Extract the (X, Y) coordinate from the center of the cell holding the provided text.  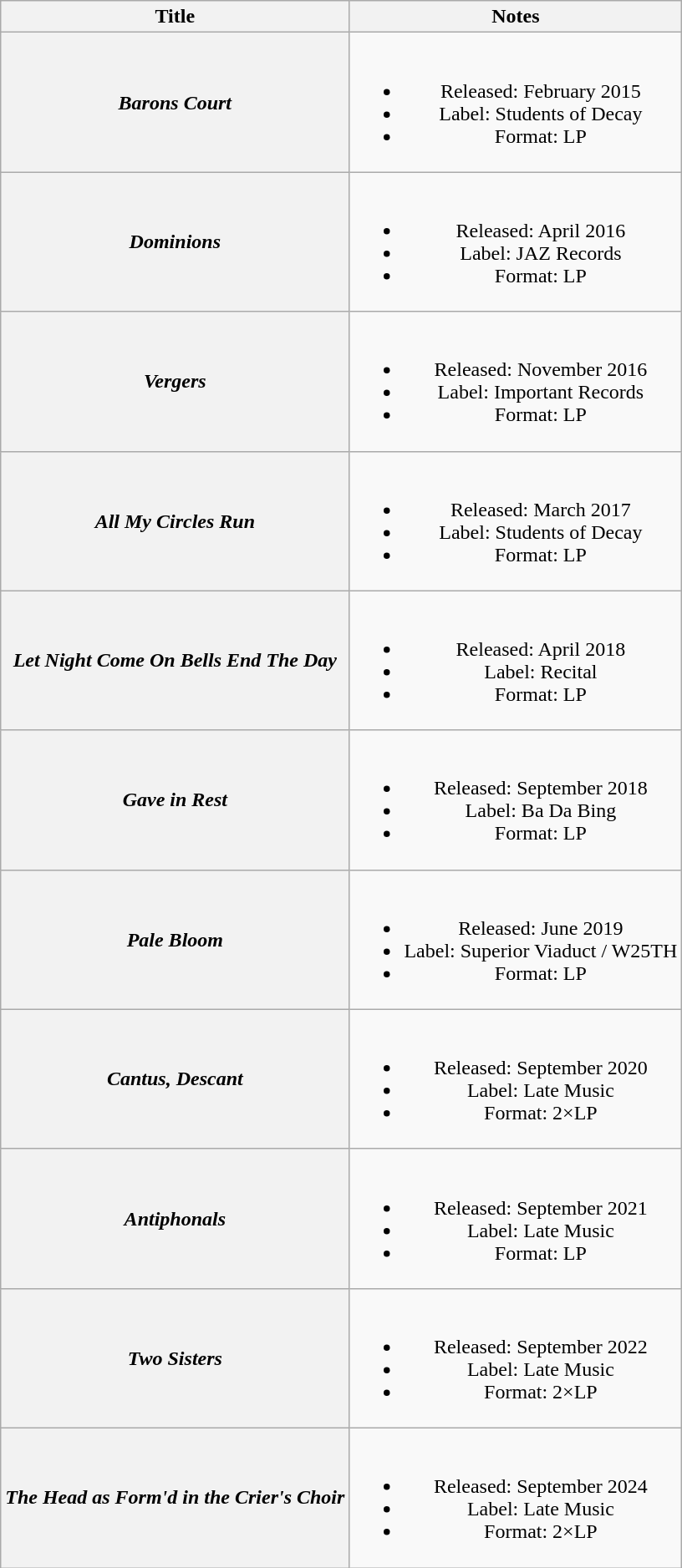
The Head as Form'd in the Crier's Choir (176, 1497)
Released: September 2020Label: Late MusicFormat: 2×LP (516, 1079)
Released: June 2019Label: Superior Viaduct / W25THFormat: LP (516, 939)
Released: November 2016Label: Important RecordsFormat: LP (516, 381)
Released: April 2016Label: JAZ RecordsFormat: LP (516, 242)
Pale Bloom (176, 939)
Released: September 2018Label: Ba Da BingFormat: LP (516, 800)
Two Sisters (176, 1358)
Title (176, 17)
Antiphonals (176, 1218)
Vergers (176, 381)
Let Night Come On Bells End The Day (176, 660)
Barons Court (176, 102)
Released: September 2021Label: Late MusicFormat: LP (516, 1218)
Dominions (176, 242)
Notes (516, 17)
Gave in Rest (176, 800)
Released: March 2017Label: Students of DecayFormat: LP (516, 521)
All My Circles Run (176, 521)
Released: September 2022Label: Late MusicFormat: 2×LP (516, 1358)
Released: September 2024Label: Late MusicFormat: 2×LP (516, 1497)
Released: April 2018Label: RecitalFormat: LP (516, 660)
Cantus, Descant (176, 1079)
Released: February 2015Label: Students of DecayFormat: LP (516, 102)
